Capture the cell that displays the provided text and extract its [x, y] central coordinate. 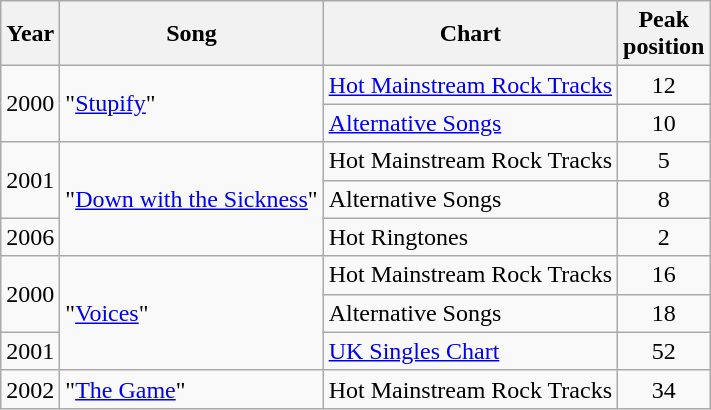
Song [192, 34]
18 [664, 313]
52 [664, 351]
"Down with the Sickness" [192, 199]
16 [664, 275]
UK Singles Chart [470, 351]
Year [30, 34]
Peakposition [664, 34]
8 [664, 199]
2006 [30, 237]
34 [664, 389]
2 [664, 237]
"Stupify" [192, 104]
"The Game" [192, 389]
5 [664, 161]
2002 [30, 389]
"Voices" [192, 313]
10 [664, 123]
12 [664, 85]
Chart [470, 34]
Hot Ringtones [470, 237]
